Detect which cell encompasses the target text, then output its (X, Y) center coordinate. 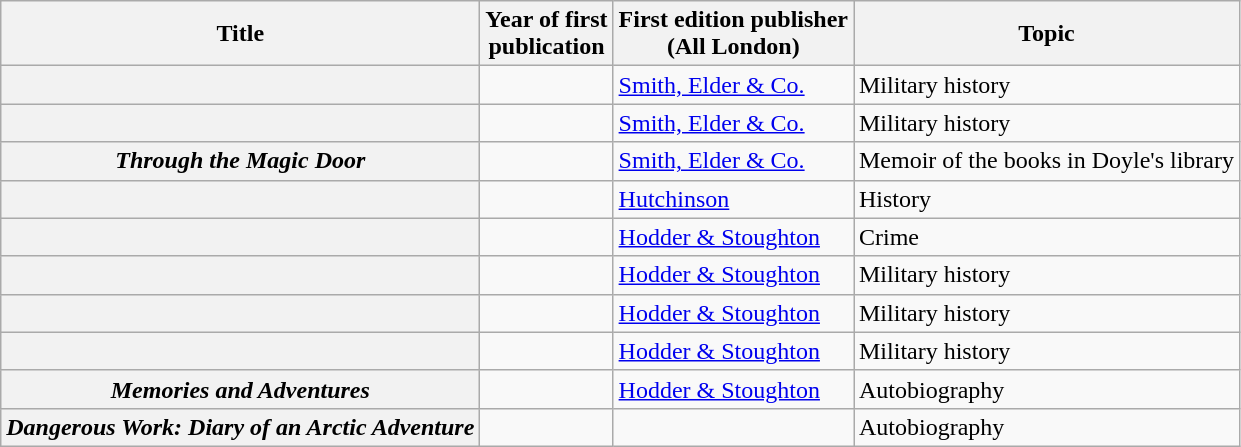
Topic (1047, 34)
Memories and Adventures (240, 389)
Crime (1047, 237)
Dangerous Work: Diary of an Arctic Adventure (240, 427)
Hutchinson (733, 199)
Year of firstpublication (546, 34)
First edition publisher(All London) (733, 34)
History (1047, 199)
Memoir of the books in Doyle's library (1047, 161)
Title (240, 34)
Through the Magic Door (240, 161)
